Output the [X, Y] coordinate of the center of the cell containing the given text.  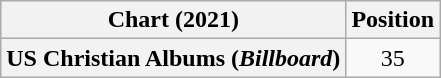
Chart (2021) [174, 20]
Position [393, 20]
35 [393, 58]
US Christian Albums (Billboard) [174, 58]
